Capture the cell that displays the provided text and extract its [X, Y] central coordinate. 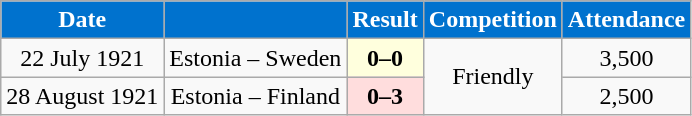
Result [385, 20]
Estonia – Finland [256, 96]
0–3 [385, 96]
Competition [492, 20]
22 July 1921 [82, 58]
28 August 1921 [82, 96]
Friendly [492, 77]
3,500 [626, 58]
Estonia – Sweden [256, 58]
0–0 [385, 58]
Date [82, 20]
Attendance [626, 20]
2,500 [626, 96]
